Locate the cell with the specified text and output its [x, y] center coordinate. 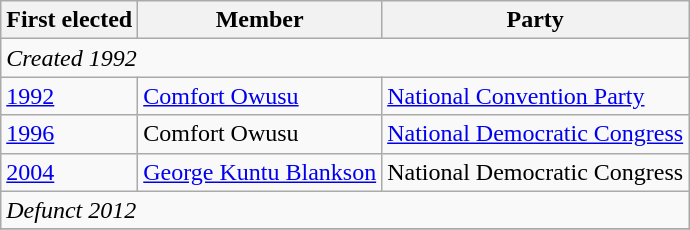
1996 [70, 134]
Created 1992 [345, 58]
Member [260, 20]
1992 [70, 96]
George Kuntu Blankson [260, 172]
National Convention Party [536, 96]
2004 [70, 172]
Defunct 2012 [345, 210]
Party [536, 20]
First elected [70, 20]
